Detect which cell encompasses the target text, then output its (x, y) center coordinate. 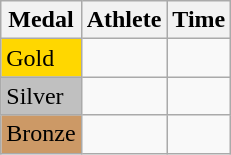
Silver (41, 96)
Medal (41, 20)
Athlete (124, 20)
Gold (41, 58)
Bronze (41, 134)
Time (199, 20)
